Determine the (X, Y) coordinate at the center of the cell enclosing the given text.  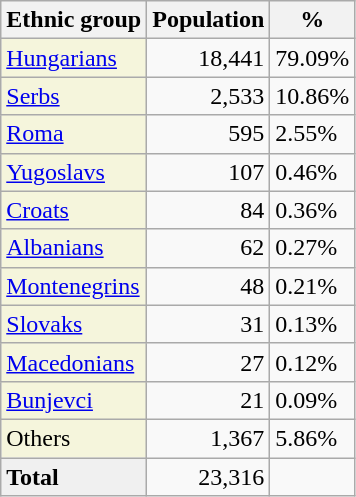
21 (208, 400)
Albanians (74, 248)
79.09% (312, 58)
18,441 (208, 58)
84 (208, 210)
48 (208, 286)
27 (208, 362)
0.13% (312, 324)
0.12% (312, 362)
Montenegrins (74, 286)
Serbs (74, 96)
62 (208, 248)
0.27% (312, 248)
5.86% (312, 438)
Roma (74, 134)
10.86% (312, 96)
Population (208, 20)
Slovaks (74, 324)
Hungarians (74, 58)
2,533 (208, 96)
31 (208, 324)
% (312, 20)
Croats (74, 210)
0.21% (312, 286)
2.55% (312, 134)
Macedonians (74, 362)
Bunjevci (74, 400)
107 (208, 172)
Ethnic group (74, 20)
0.09% (312, 400)
23,316 (208, 477)
Total (74, 477)
Yugoslavs (74, 172)
595 (208, 134)
Others (74, 438)
0.46% (312, 172)
0.36% (312, 210)
1,367 (208, 438)
